Search for the cell housing the specified text and yield its [X, Y] center coordinate. 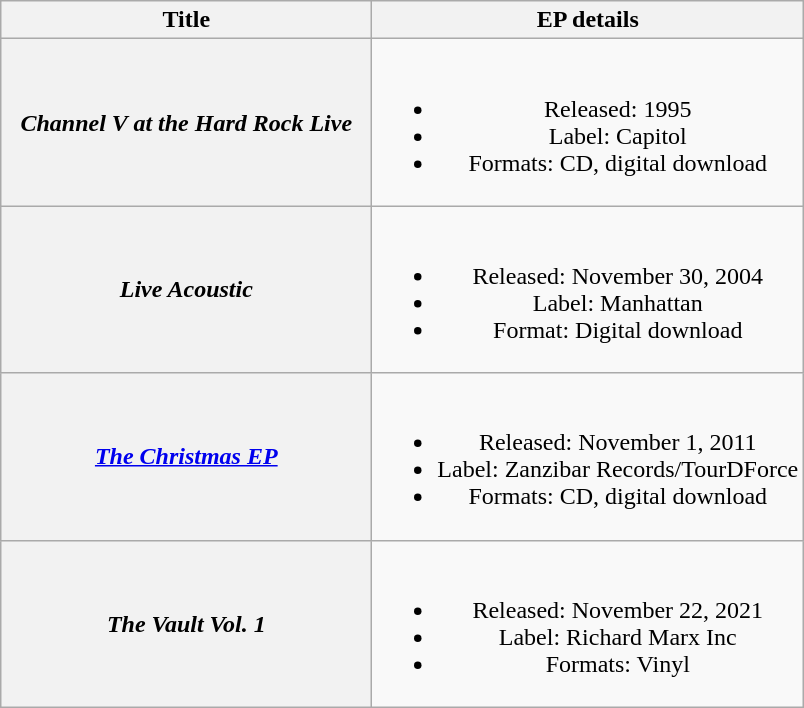
Released: November 22, 2021Label: Richard Marx IncFormats: Vinyl [588, 624]
EP details [588, 20]
The Vault Vol. 1 [186, 624]
Released: November 30, 2004Label: ManhattanFormat: Digital download [588, 290]
Channel V at the Hard Rock Live [186, 122]
The Christmas EP [186, 456]
Released: November 1, 2011Label: Zanzibar Records/TourDForceFormats: CD, digital download [588, 456]
Title [186, 20]
Live Acoustic [186, 290]
Released: 1995Label: CapitolFormats: CD, digital download [588, 122]
